Find where the given text appears and provide that cell's center as (x, y) coordinate. 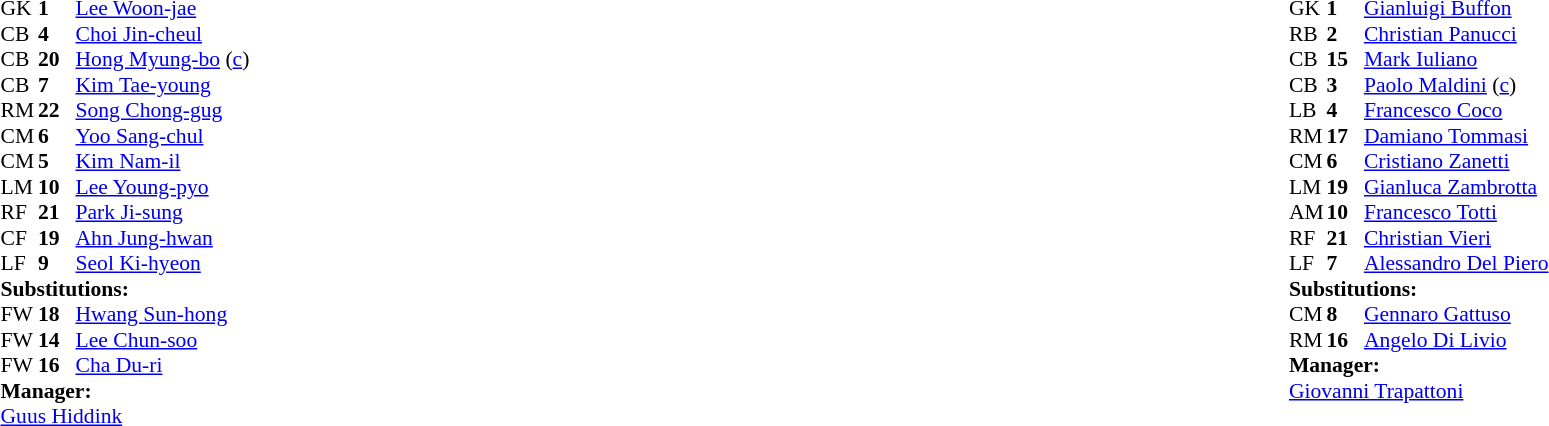
CF (19, 238)
Choi Jin-cheul (163, 34)
Hong Myung-bo (c) (163, 59)
20 (57, 59)
LB (1308, 111)
Cha Du-ri (163, 365)
Song Chong-gug (163, 111)
Francesco Coco (1456, 111)
Francesco Totti (1456, 213)
Gennaro Gattuso (1456, 315)
15 (1345, 59)
Yoo Sang-chul (163, 136)
Cristiano Zanetti (1456, 161)
Kim Tae-young (163, 85)
Gianluca Zambrotta (1456, 187)
14 (57, 340)
Ahn Jung-hwan (163, 238)
AM (1308, 213)
Christian Panucci (1456, 34)
Damiano Tommasi (1456, 136)
Hwang Sun-hong (163, 315)
Lee Chun-soo (163, 340)
22 (57, 111)
3 (1345, 85)
Seol Ki-hyeon (163, 263)
Lee Young-pyo (163, 187)
8 (1345, 315)
Mark Iuliano (1456, 59)
Alessandro Del Piero (1456, 263)
9 (57, 263)
RB (1308, 34)
Park Ji-sung (163, 213)
17 (1345, 136)
Kim Nam-il (163, 161)
Paolo Maldini (c) (1456, 85)
18 (57, 315)
Giovanni Trapattoni (1419, 391)
Angelo Di Livio (1456, 340)
Christian Vieri (1456, 238)
5 (57, 161)
2 (1345, 34)
